Capture the cell that displays the provided text and extract its (x, y) central coordinate. 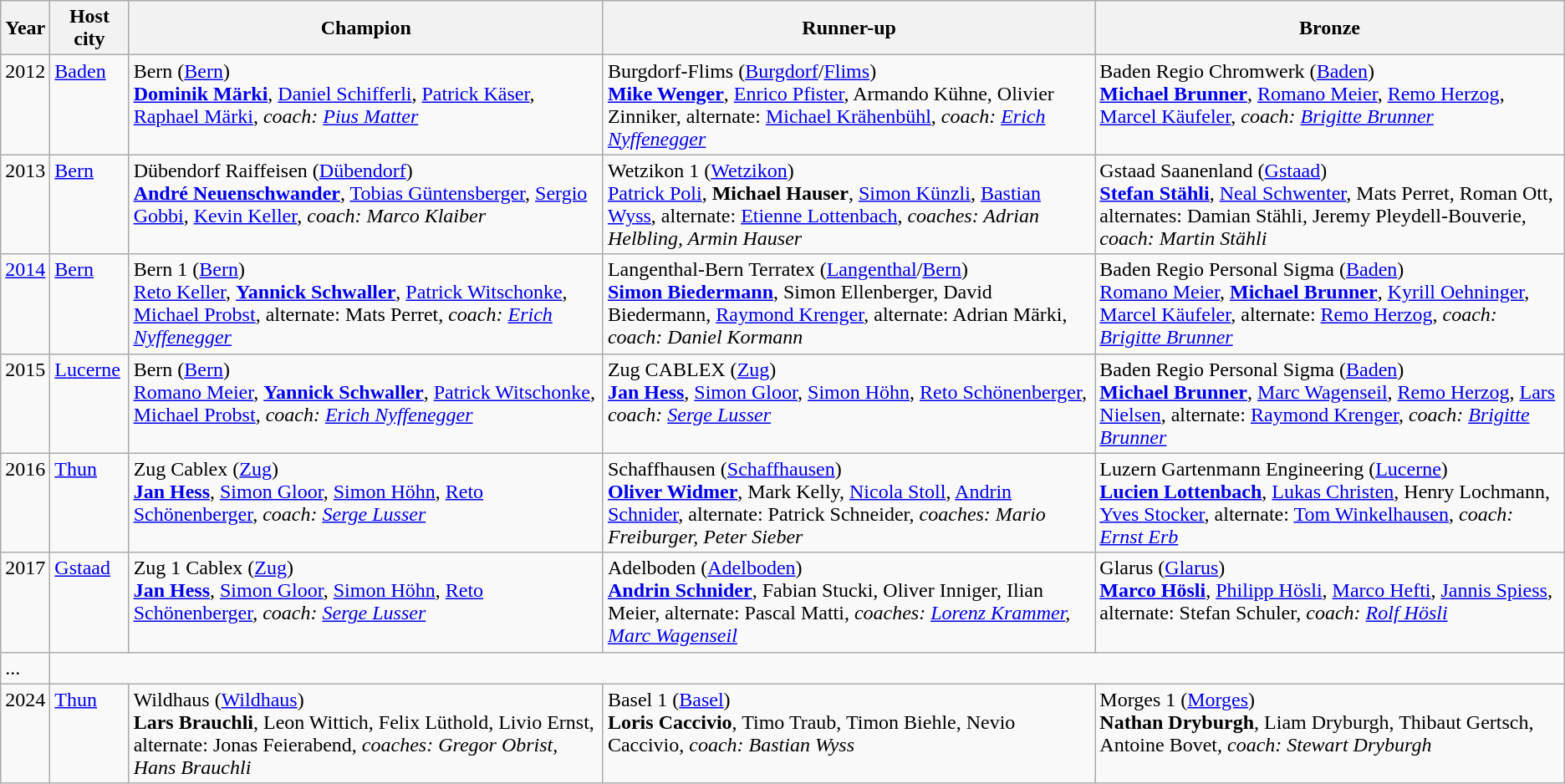
Bern (Bern)Dominik Märki, Daniel Schifferli, Patrick Käser, Raphael Märki, coach: Pius Matter (366, 105)
Champion (366, 28)
Lucerne (89, 403)
Gstaad (89, 602)
2012 (25, 105)
Glarus (Glarus)Marco Hösli, Philipp Hösli, Marco Hefti, Jannis Spiess, alternate: Stefan Schuler, coach: Rolf Hösli (1329, 602)
Baden (89, 105)
... (25, 668)
2017 (25, 602)
Zug 1 Cablex (Zug)Jan Hess, Simon Gloor, Simon Höhn, Reto Schönenberger, coach: Serge Lusser (366, 602)
Adelboden (Adelboden)Andrin Schnider, Fabian Stucki, Oliver Inniger, Ilian Meier, alternate: Pascal Matti, coaches: Lorenz Krammer, Marc Wagenseil (849, 602)
Zug Cablex (Zug)Jan Hess, Simon Gloor, Simon Höhn, Reto Schönenberger, coach: Serge Lusser (366, 503)
Bern (Bern)Romano Meier, Yannick Schwaller, Patrick Witschonke, Michael Probst, coach: Erich Nyffenegger (366, 403)
Runner-up (849, 28)
Baden Regio Personal Sigma (Baden)Michael Brunner, Marc Wagenseil, Remo Herzog, Lars Nielsen, alternate: Raymond Krenger, coach: Brigitte Brunner (1329, 403)
Host city (89, 28)
2016 (25, 503)
2014 (25, 304)
Morges 1 (Morges)Nathan Dryburgh, Liam Dryburgh, Thibaut Gertsch, Antoine Bovet, coach: Stewart Dryburgh (1329, 734)
Burgdorf-Flims (Burgdorf/Flims)Mike Wenger, Enrico Pfister, Armando Kühne, Olivier Zinniker, alternate: Michael Krähenbühl, coach: Erich Nyffenegger (849, 105)
2013 (25, 204)
2015 (25, 403)
Wildhaus (Wildhaus)Lars Brauchli, Leon Wittich, Felix Lüthold, Livio Ernst, alternate: Jonas Feierabend, coaches: Gregor Obrist, Hans Brauchli (366, 734)
Bern 1 (Bern)Reto Keller, Yannick Schwaller, Patrick Witschonke, Michael Probst, alternate: Mats Perret, coach: Erich Nyffenegger (366, 304)
Wetzikon 1 (Wetzikon)Patrick Poli, Michael Hauser, Simon Künzli, Bastian Wyss, alternate: Etienne Lottenbach, coaches: Adrian Helbling, Armin Hauser (849, 204)
Baden Regio Personal Sigma (Baden)Romano Meier, Michael Brunner, Kyrill Oehninger, Marcel Käufeler, alternate: Remo Herzog, coach: Brigitte Brunner (1329, 304)
2024 (25, 734)
Dübendorf Raiffeisen (Dübendorf)André Neuenschwander, Tobias Güntensberger, Sergio Gobbi, Kevin Keller, coach: Marco Klaiber (366, 204)
Luzern Gartenmann Engineering (Lucerne)Lucien Lottenbach, Lukas Christen, Henry Lochmann, Yves Stocker, alternate: Tom Winkelhausen, coach: Ernst Erb (1329, 503)
Zug CABLEX (Zug)Jan Hess, Simon Gloor, Simon Höhn, Reto Schönenberger, coach: Serge Lusser (849, 403)
Bronze (1329, 28)
Year (25, 28)
Baden Regio Chromwerk (Baden)Michael Brunner, Romano Meier, Remo Herzog, Marcel Käufeler, coach: Brigitte Brunner (1329, 105)
Basel 1 (Basel)Loris Caccivio, Timo Traub, Timon Biehle, Nevio Caccivio, coach: Bastian Wyss (849, 734)
